For the text-containing cell, return its midpoint in (x, y) coordinate format. 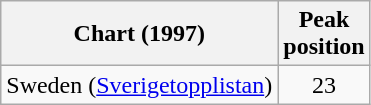
Chart (1997) (140, 34)
Peakposition (324, 34)
Sweden (Sverigetopplistan) (140, 85)
23 (324, 85)
